Capture the cell that displays the provided text and extract its [x, y] central coordinate. 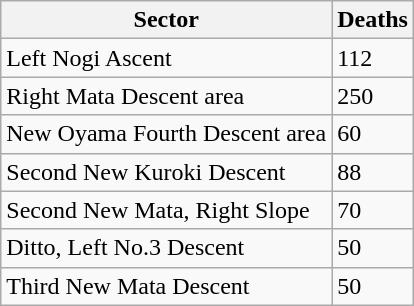
70 [373, 210]
Ditto, Left No.3 Descent [166, 248]
Left Nogi Ascent [166, 58]
88 [373, 172]
Sector [166, 20]
Deaths [373, 20]
New Oyama Fourth Descent area [166, 134]
250 [373, 96]
112 [373, 58]
Third New Mata Descent [166, 286]
60 [373, 134]
Second New Kuroki Descent [166, 172]
Second New Mata, Right Slope [166, 210]
Right Mata Descent area [166, 96]
